Provide the [X, Y] coordinate of the cell's center where the given text is located.  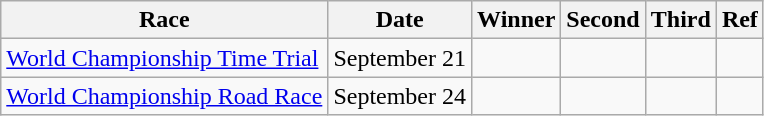
Third [680, 20]
World Championship Road Race [164, 96]
World Championship Time Trial [164, 58]
Second [603, 20]
Date [400, 20]
September 21 [400, 58]
Ref [740, 20]
Race [164, 20]
September 24 [400, 96]
Winner [516, 20]
